Return (x, y) of the center of cell containing provided text 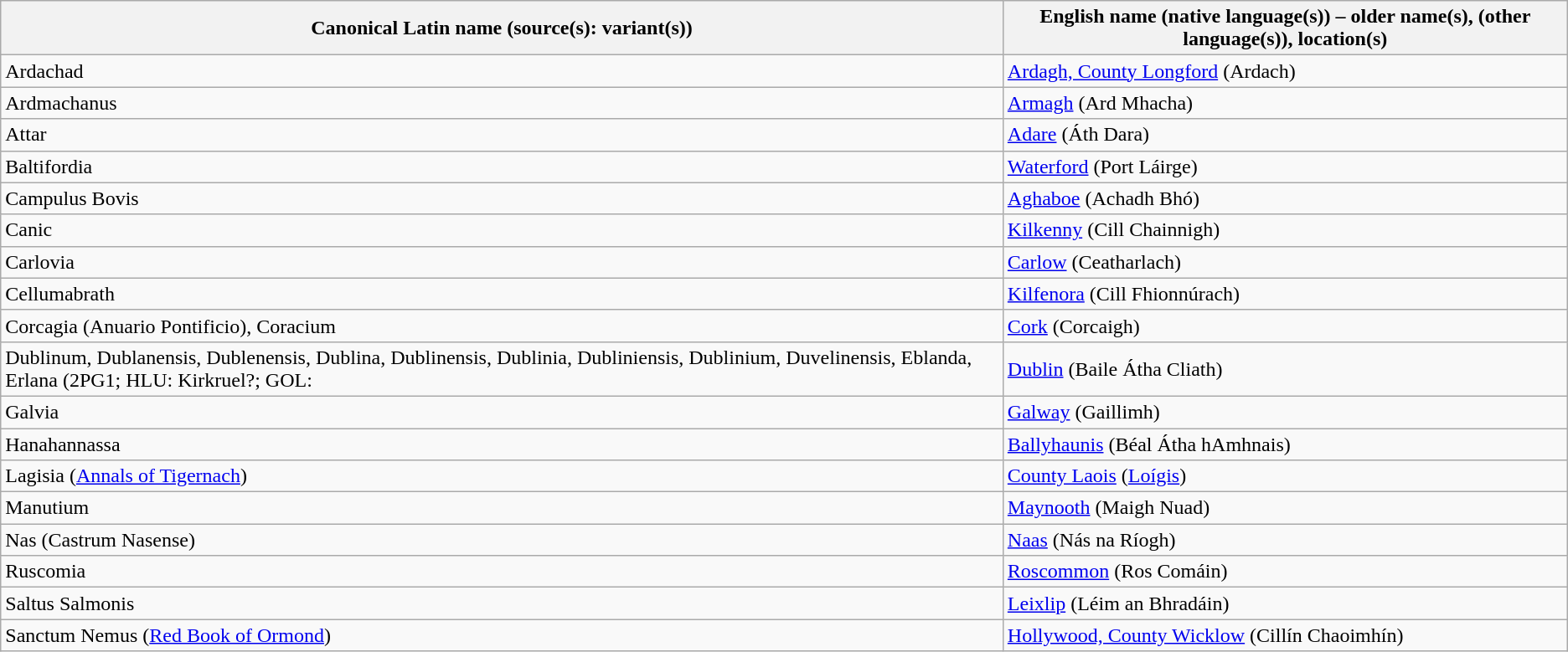
Ardmachanus (503, 103)
Adare (Áth Dara) (1285, 135)
Maynooth (Maigh Nuad) (1285, 508)
Manutium (503, 508)
Nas (Castrum Nasense) (503, 540)
Saltus Salmonis (503, 603)
Carlovia (503, 262)
Ardagh, County Longford (Ardach) (1285, 71)
Lagisia (Annals of Tigernach) (503, 476)
English name (native language(s)) – older name(s), (other language(s)), location(s) (1285, 28)
Canic (503, 230)
Galway (Gaillimh) (1285, 412)
Ballyhaunis (Béal Átha hAmhnais) (1285, 444)
Leixlip (Léim an Bhradáin) (1285, 603)
Baltifordia (503, 167)
Roscommon (Ros Comáin) (1285, 572)
County Laois (Loígis) (1285, 476)
Hollywood, County Wicklow (Cillín Chaoimhín) (1285, 635)
Canonical Latin name (source(s): variant(s)) (503, 28)
Aghaboe (Achadh Bhó) (1285, 198)
Corcagia (Anuario Pontificio), Coracium (503, 326)
Attar (503, 135)
Galvia (503, 412)
Dublin (Baile Átha Cliath) (1285, 368)
Ruscomia (503, 572)
Hanahannassa (503, 444)
Waterford (Port Láirge) (1285, 167)
Kilfenora (Cill Fhionnúrach) (1285, 294)
Armagh (Ard Mhacha) (1285, 103)
Carlow (Ceatharlach) (1285, 262)
Cellumabrath (503, 294)
Cork (Corcaigh) (1285, 326)
Campulus Bovis (503, 198)
Naas (Nás na Ríogh) (1285, 540)
Ardachad (503, 71)
Kilkenny (Cill Chainnigh) (1285, 230)
Sanctum Nemus (Red Book of Ormond) (503, 635)
